Locate the cell with the specified text and output its (X, Y) center coordinate. 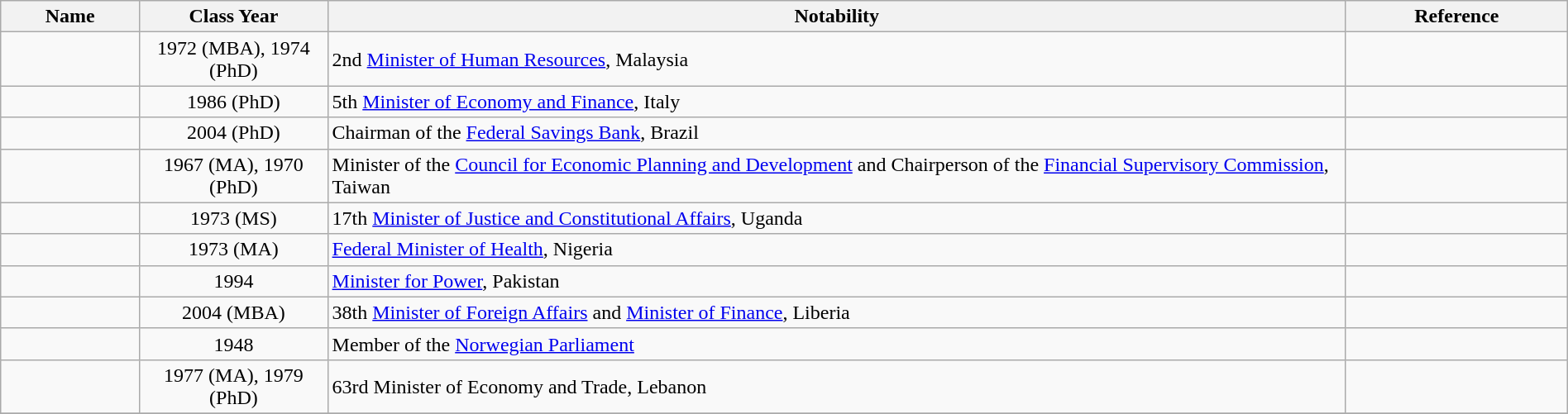
Minister for Power, Pakistan (837, 281)
1948 (233, 344)
1967 (MA), 1970 (PhD) (233, 175)
Notability (837, 17)
1986 (PhD) (233, 102)
1977 (MA), 1979 (PhD) (233, 387)
Minister of the Council for Economic Planning and Development and Chairperson of the Financial Supervisory Commission, Taiwan (837, 175)
1972 (MBA), 1974 (PhD) (233, 59)
2004 (MBA) (233, 312)
1973 (MS) (233, 218)
Reference (1456, 17)
Federal Minister of Health, Nigeria (837, 250)
Class Year (233, 17)
38th Minister of Foreign Affairs and Minister of Finance, Liberia (837, 312)
1994 (233, 281)
17th Minister of Justice and Constitutional Affairs, Uganda (837, 218)
2nd Minister of Human Resources, Malaysia (837, 59)
63rd Minister of Economy and Trade, Lebanon (837, 387)
1973 (MA) (233, 250)
Chairman of the Federal Savings Bank, Brazil (837, 133)
2004 (PhD) (233, 133)
5th Minister of Economy and Finance, Italy (837, 102)
Member of the Norwegian Parliament (837, 344)
Name (70, 17)
